Return the (X, Y) coordinate for the center point of the cell that contains the specified text.  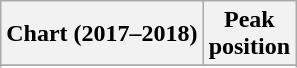
Chart (2017–2018) (102, 34)
Peakposition (249, 34)
